Extract the [x, y] coordinate from the center of the cell holding the provided text.  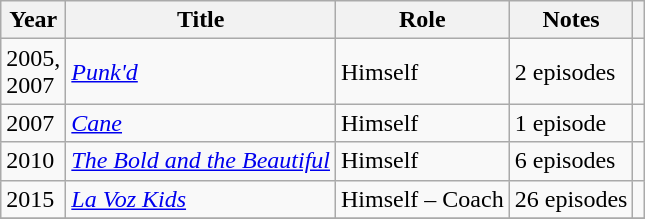
Notes [571, 20]
Title [201, 20]
Punk'd [201, 72]
2007 [34, 123]
1 episode [571, 123]
2015 [34, 199]
6 episodes [571, 161]
26 episodes [571, 199]
The Bold and the Beautiful [201, 161]
Role [423, 20]
La Voz Kids [201, 199]
2 episodes [571, 72]
2010 [34, 161]
Year [34, 20]
Himself – Coach [423, 199]
Cane [201, 123]
2005,2007 [34, 72]
